Detect which cell encompasses the target text, then output its [x, y] center coordinate. 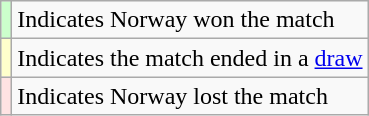
Indicates the match ended in a draw [190, 58]
Indicates Norway lost the match [190, 96]
Indicates Norway won the match [190, 20]
